Pinpoint the cell where the given text exists, returning its [x, y] midpoint coordinate. 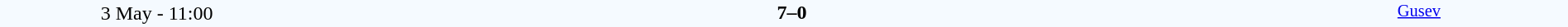
Gusev [1419, 13]
3 May - 11:00 [157, 13]
7–0 [791, 12]
